Detect which cell encompasses the target text, then output its (X, Y) center coordinate. 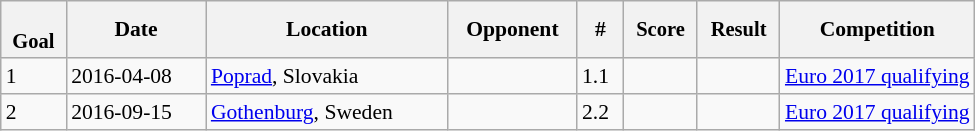
1.1 (600, 77)
Location (327, 30)
Gothenburg, Sweden (327, 112)
Competition (878, 30)
2016-04-08 (136, 77)
2 (34, 112)
Result (738, 30)
1 (34, 77)
2.2 (600, 112)
Goal (34, 30)
Score (660, 30)
Opponent (512, 30)
# (600, 30)
Poprad, Slovakia (327, 77)
Date (136, 30)
2016-09-15 (136, 112)
